Find where the given text appears and provide that cell's center as (x, y) coordinate. 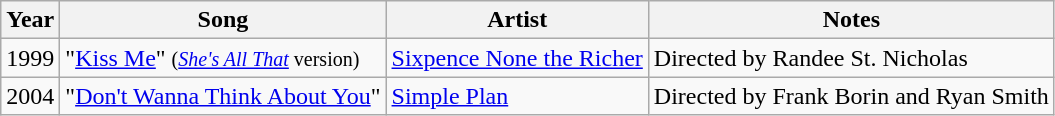
2004 (30, 96)
Notes (851, 20)
Directed by Randee St. Nicholas (851, 58)
Directed by Frank Borin and Ryan Smith (851, 96)
Simple Plan (517, 96)
Artist (517, 20)
Year (30, 20)
"Kiss Me" (She's All That version) (223, 58)
Sixpence None the Richer (517, 58)
1999 (30, 58)
Song (223, 20)
"Don't Wanna Think About You" (223, 96)
